Return the [x, y] coordinate for the center point of the cell that contains the specified text.  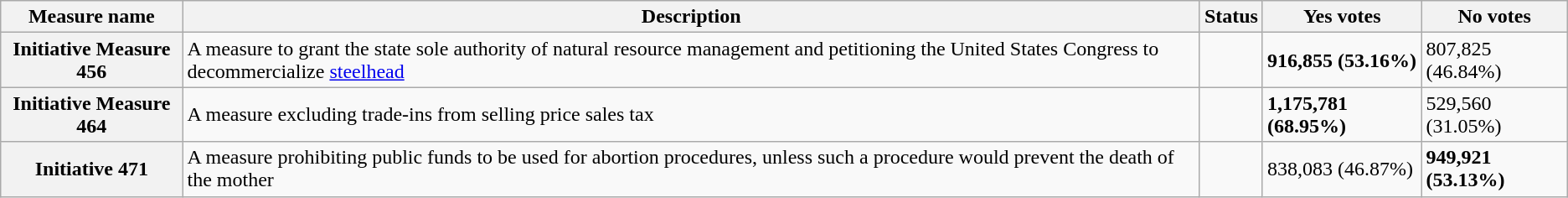
A measure to grant the state sole authority of natural resource management and petitioning the United States Congress to decommercialize steelhead [691, 60]
1,175,781 (68.95%) [1342, 114]
838,083 (46.87%) [1342, 169]
Yes votes [1342, 17]
A measure prohibiting public funds to be used for abortion procedures, unless such a procedure would prevent the death of the mother [691, 169]
916,855 (53.16%) [1342, 60]
Initiative Measure 464 [92, 114]
A measure excluding trade-ins from selling price sales tax [691, 114]
Description [691, 17]
Initiative Measure 456 [92, 60]
807,825 (46.84%) [1494, 60]
No votes [1494, 17]
Status [1231, 17]
949,921 (53.13%) [1494, 169]
Initiative 471 [92, 169]
529,560 (31.05%) [1494, 114]
Measure name [92, 17]
